Capture the cell that displays the provided text and extract its [x, y] central coordinate. 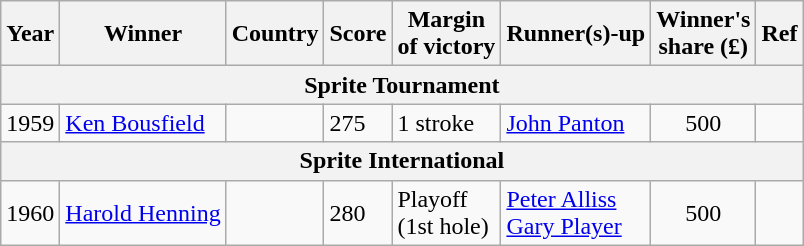
Country [275, 34]
Peter Alliss Gary Player [576, 212]
Sprite International [402, 161]
Harold Henning [143, 212]
Winner'sshare (£) [704, 34]
John Panton [576, 123]
Runner(s)-up [576, 34]
280 [358, 212]
Sprite Tournament [402, 85]
1 stroke [446, 123]
Marginof victory [446, 34]
1959 [30, 123]
Playoff(1st hole) [446, 212]
Ken Bousfield [143, 123]
1960 [30, 212]
275 [358, 123]
Winner [143, 34]
Year [30, 34]
Score [358, 34]
Ref [780, 34]
